Determine the [x, y] coordinate at the center of the cell enclosing the given text.  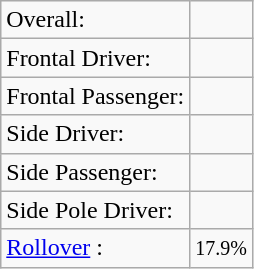
Side Driver: [96, 134]
Frontal Passenger: [96, 96]
Side Pole Driver: [96, 210]
Side Passenger: [96, 172]
Frontal Driver: [96, 58]
Rollover : [96, 248]
17.9% [222, 248]
Overall: [96, 20]
